Pinpoint the cell where the given text exists, returning its (X, Y) midpoint coordinate. 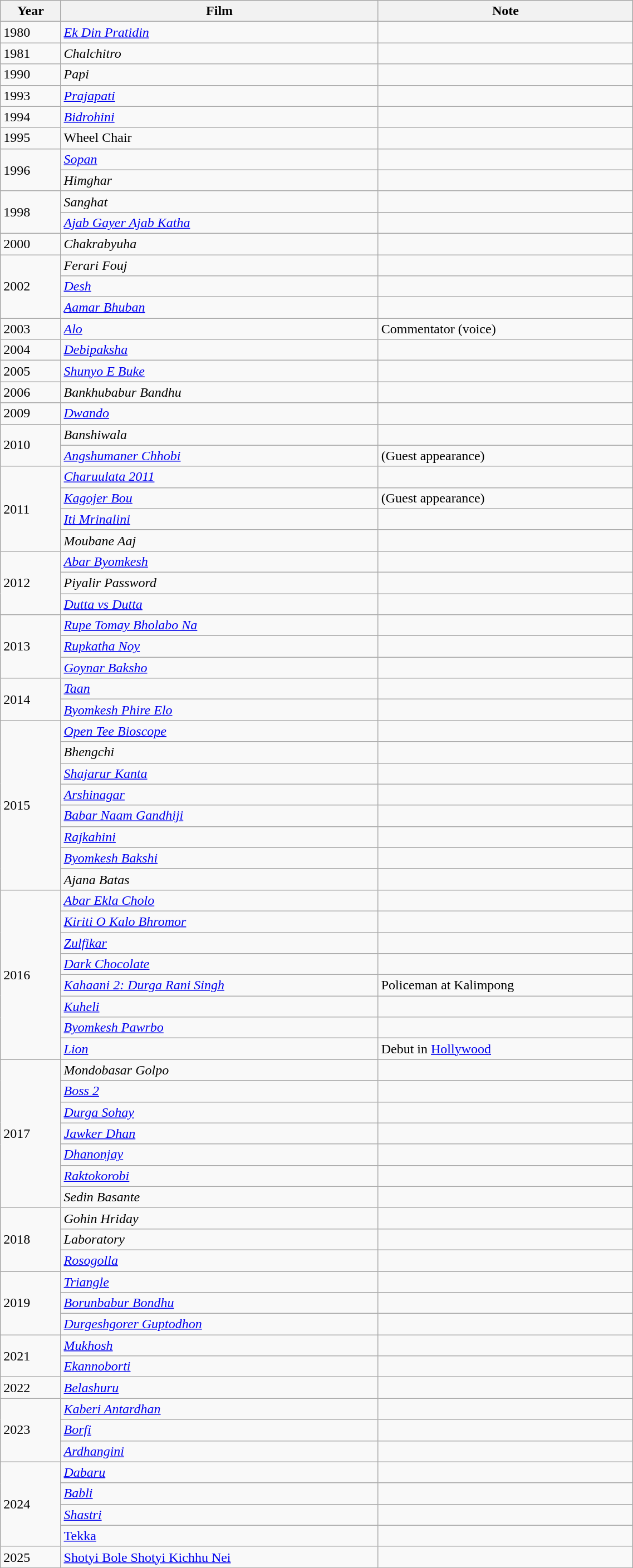
2016 (31, 974)
Rupe Tomay Bholabo Na (219, 625)
Ardhangini (219, 1451)
Piyalir Password (219, 583)
Babar Naam Gandhiji (219, 816)
Shotyi Bole Shotyi Kichhu Nei (219, 1557)
Durga Sohay (219, 1112)
Chakrabyuha (219, 244)
2017 (31, 1133)
1995 (31, 138)
Byomkesh Phire Elo (219, 710)
2006 (31, 392)
2004 (31, 350)
2003 (31, 329)
2010 (31, 445)
Lion (219, 1049)
Open Tee Bioscope (219, 731)
Note (506, 11)
Debut in Hollywood (506, 1049)
Dutta vs Dutta (219, 604)
Himghar (219, 180)
Angshumaner Chhobi (219, 456)
Kiriti O Kalo Bhromor (219, 921)
Dark Chocolate (219, 964)
2015 (31, 805)
Shastri (219, 1515)
2011 (31, 509)
Borfi (219, 1430)
Arshinagar (219, 795)
2012 (31, 583)
1998 (31, 212)
2018 (31, 1239)
Year (31, 11)
Laboratory (219, 1239)
1994 (31, 117)
Charuulata 2011 (219, 477)
Rajkahini (219, 837)
Ajab Gayer Ajab Katha (219, 223)
Wheel Chair (219, 138)
Chalchitro (219, 53)
Iti Mrinalini (219, 519)
2024 (31, 1504)
Debipaksha (219, 350)
Kahaani 2: Durga Rani Singh (219, 985)
2009 (31, 413)
Sopan (219, 159)
Commentator (voice) (506, 329)
2025 (31, 1557)
Byomkesh Pawrbo (219, 1028)
Prajapati (219, 96)
Ajana Batas (219, 879)
Bidrohini (219, 117)
Tekka (219, 1536)
Ferari Fouj (219, 265)
1990 (31, 75)
Policeman at Kalimpong (506, 985)
1981 (31, 53)
Jawker Dhan (219, 1133)
Goynar Baksho (219, 668)
2002 (31, 287)
Belashuru (219, 1388)
Moubane Aaj (219, 540)
Rupkatha Noy (219, 647)
Mukhosh (219, 1345)
Abar Byomkesh (219, 561)
Ek Din Pratidin (219, 32)
Bhengchi (219, 752)
Alo (219, 329)
2019 (31, 1303)
Dabaru (219, 1472)
Sanghat (219, 201)
2021 (31, 1356)
Borunbabur Bondhu (219, 1303)
Kagojer Bou (219, 498)
Boss 2 (219, 1091)
Banshiwala (219, 435)
Dhanonjay (219, 1155)
Shunyo E Buke (219, 371)
Aamar Bhuban (219, 308)
Bankhubabur Bandhu (219, 392)
Durgeshgorer Guptodhon (219, 1324)
Mondobasar Golpo (219, 1070)
1993 (31, 96)
Papi (219, 75)
Byomkesh Bakshi (219, 858)
Taan (219, 689)
Kuheli (219, 1007)
2000 (31, 244)
Dwando (219, 413)
Babli (219, 1493)
Abar Ekla Cholo (219, 900)
Desh (219, 287)
Shajarur Kanta (219, 773)
Sedin Basante (219, 1197)
2023 (31, 1430)
Film (219, 11)
Gohin Hriday (219, 1218)
Zulfikar (219, 943)
Raktokorobi (219, 1176)
Rosogolla (219, 1260)
Kaberi Antardhan (219, 1409)
1980 (31, 32)
2013 (31, 647)
2022 (31, 1388)
Ekannoborti (219, 1367)
2005 (31, 371)
2014 (31, 699)
Triangle (219, 1281)
1996 (31, 170)
